For the text-containing cell, return its midpoint in [x, y] coordinate format. 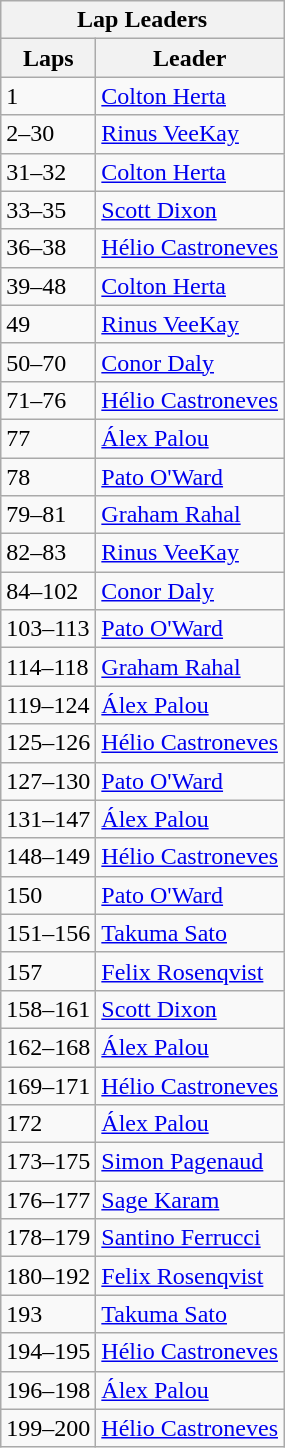
1 [48, 96]
119–124 [48, 705]
162–168 [48, 1047]
178–179 [48, 1238]
79–81 [48, 515]
151–156 [48, 933]
39–48 [48, 286]
172 [48, 1124]
33–35 [48, 210]
157 [48, 971]
31–32 [48, 172]
131–147 [48, 819]
50–70 [48, 362]
196–198 [48, 1390]
176–177 [48, 1200]
84–102 [48, 591]
125–126 [48, 743]
199–200 [48, 1428]
49 [48, 324]
77 [48, 438]
148–149 [48, 857]
114–118 [48, 667]
Lap Leaders [142, 20]
Santino Ferrucci [190, 1238]
173–175 [48, 1162]
103–113 [48, 629]
82–83 [48, 553]
Leader [190, 58]
Simon Pagenaud [190, 1162]
180–192 [48, 1276]
2–30 [48, 134]
150 [48, 895]
158–161 [48, 1009]
Laps [48, 58]
78 [48, 477]
127–130 [48, 781]
Sage Karam [190, 1200]
71–76 [48, 400]
36–38 [48, 248]
194–195 [48, 1352]
169–171 [48, 1085]
193 [48, 1314]
